From the cell containing the given text, extract its center point as [X, Y] coordinate. 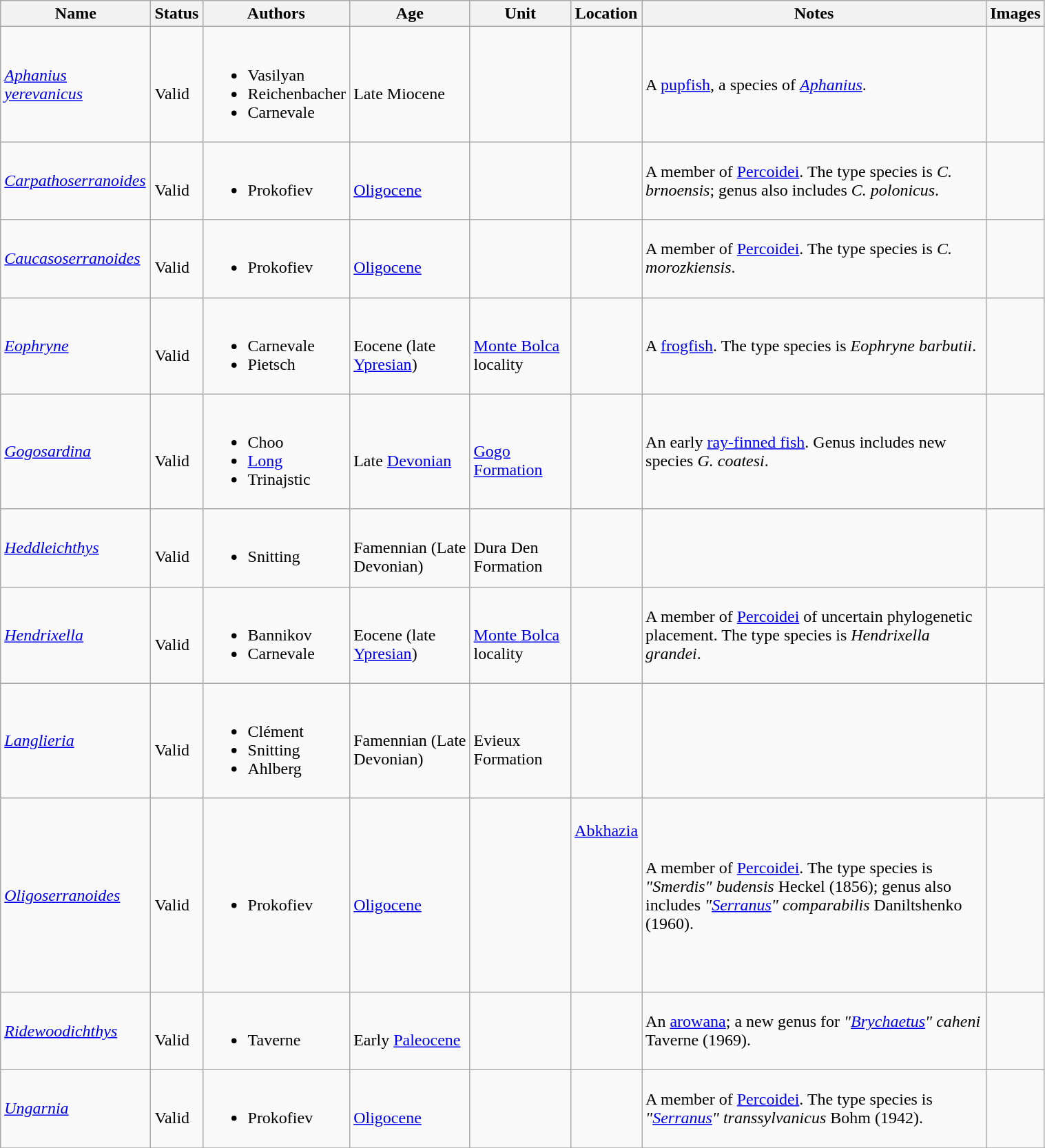
Oligoserranoides [76, 895]
Heddleichthys [76, 548]
Authors [276, 14]
Hendrixella [76, 635]
ClémentSnittingAhlberg [276, 741]
ChooLongTrinajstic [276, 452]
BannikovCarnevale [276, 635]
A member of Percoidei. The type species is C. morozkiensis. [814, 259]
Ungarnia [76, 1109]
Caucasoserranoides [76, 259]
A member of Percoidei of uncertain phylogenetic placement. The type species is Hendrixella grandei. [814, 635]
Images [1015, 14]
Late Miocene [410, 84]
Ridewoodichthys [76, 1030]
A pupfish, a species of Aphanius. [814, 84]
An early ray-finned fish. Genus includes new species G. coatesi. [814, 452]
Evieux Formation [521, 741]
A frogfish. The type species is Eophryne barbutii. [814, 346]
A member of Percoidei. The type species is "Smerdis" budensis Heckel (1856); genus also includes "Serranus" comparabilis Daniltshenko (1960). [814, 895]
Aphanius yerevanicus [76, 84]
Notes [814, 14]
Dura Den Formation [521, 548]
Gogosardina [76, 452]
Age [410, 14]
Early Paleocene [410, 1030]
Location [606, 14]
VasilyanReichenbacherCarnevale [276, 84]
Unit [521, 14]
Eophryne [76, 346]
Abkhazia [606, 895]
Taverne [276, 1030]
Gogo Formation [521, 452]
Langlieria [76, 741]
Status [176, 14]
Name [76, 14]
Snitting [276, 548]
A member of Percoidei. The type species is C. brnoensis; genus also includes C. polonicus. [814, 180]
Carpathoserranoides [76, 180]
Late Devonian [410, 452]
CarnevalePietsch [276, 346]
A member of Percoidei. The type species is "Serranus" transsylvanicus Bohm (1942). [814, 1109]
An arowana; a new genus for "Brychaetus" caheni Taverne (1969). [814, 1030]
